For the text-containing cell, return its midpoint in [X, Y] coordinate format. 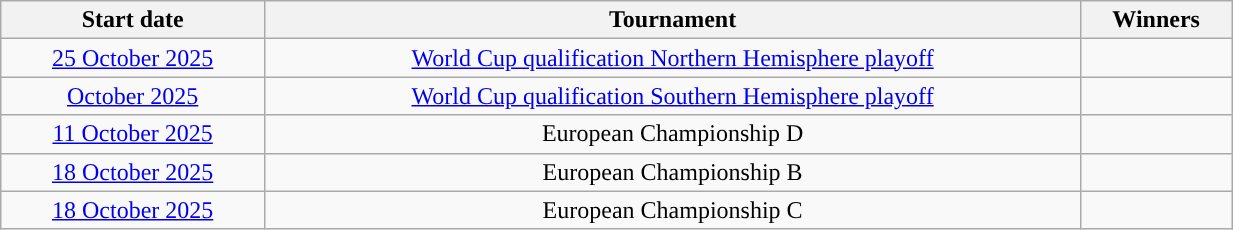
Tournament [673, 20]
European Championship C [673, 210]
Winners [1156, 20]
World Cup qualification Northern Hemisphere playoff [673, 58]
European Championship B [673, 172]
October 2025 [133, 96]
World Cup qualification Southern Hemisphere playoff [673, 96]
Start date [133, 20]
25 October 2025 [133, 58]
European Championship D [673, 134]
11 October 2025 [133, 134]
